Search for the cell housing the specified text and yield its (X, Y) center coordinate. 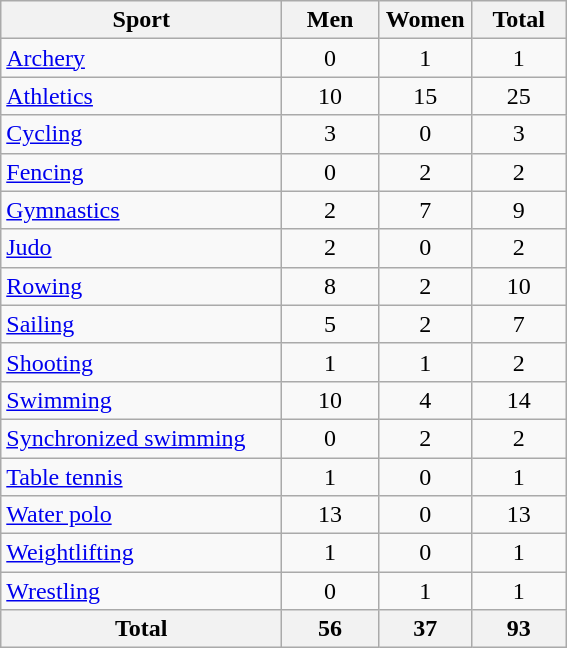
56 (330, 629)
25 (519, 96)
Swimming (142, 400)
Sailing (142, 324)
Rowing (142, 286)
5 (330, 324)
Gymnastics (142, 210)
4 (425, 400)
15 (425, 96)
8 (330, 286)
Sport (142, 20)
Athletics (142, 96)
14 (519, 400)
Table tennis (142, 477)
Water polo (142, 515)
37 (425, 629)
9 (519, 210)
Archery (142, 58)
Shooting (142, 362)
Wrestling (142, 591)
Synchronized swimming (142, 438)
Women (425, 20)
93 (519, 629)
Judo (142, 248)
Cycling (142, 134)
Men (330, 20)
Weightlifting (142, 553)
Fencing (142, 172)
